Return (x, y) of the center of cell containing provided text 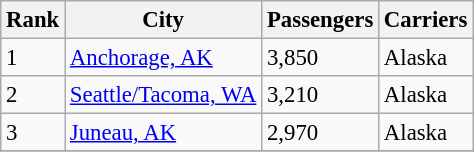
Anchorage, AK (164, 58)
City (164, 20)
Passengers (320, 20)
Juneau, AK (164, 133)
Seattle/Tacoma, WA (164, 95)
Rank (33, 20)
2,970 (320, 133)
2 (33, 95)
3,850 (320, 58)
3 (33, 133)
3,210 (320, 95)
Carriers (426, 20)
1 (33, 58)
